Output the (x, y) coordinate of the center of the cell containing the given text.  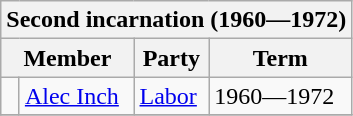
Second incarnation (1960—1972) (176, 20)
Alec Inch (76, 96)
Labor (172, 96)
Member (68, 58)
1960—1972 (280, 96)
Term (280, 58)
Party (172, 58)
